Return the (X, Y) coordinate for the center point of the cell that contains the specified text.  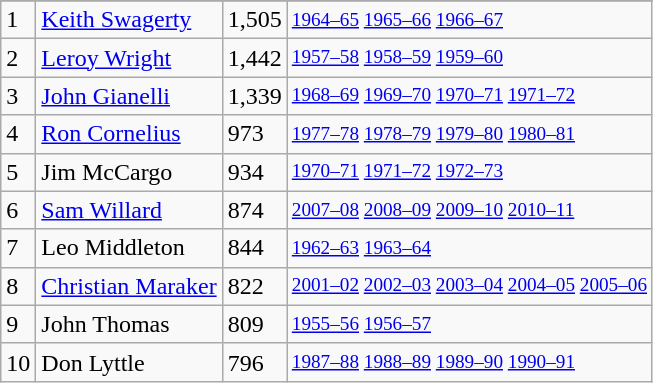
973 (254, 134)
1968–69 1969–70 1970–71 1971–72 (469, 96)
2 (18, 58)
2007–08 2008–09 2009–10 2010–11 (469, 210)
1955–56 1956–57 (469, 324)
1977–78 1978–79 1979–80 1980–81 (469, 134)
1964–65 1965–66 1966–67 (469, 20)
1,442 (254, 58)
1987–88 1988–89 1989–90 1990–91 (469, 362)
1957–58 1958–59 1959–60 (469, 58)
John Gianelli (129, 96)
Keith Swagerty (129, 20)
1962–63 1963–64 (469, 248)
4 (18, 134)
5 (18, 172)
John Thomas (129, 324)
934 (254, 172)
Ron Cornelius (129, 134)
2001–02 2002–03 2003–04 2004–05 2005–06 (469, 286)
Don Lyttle (129, 362)
Leo Middleton (129, 248)
809 (254, 324)
7 (18, 248)
Jim McCargo (129, 172)
9 (18, 324)
8 (18, 286)
844 (254, 248)
Sam Willard (129, 210)
Leroy Wright (129, 58)
3 (18, 96)
1,505 (254, 20)
1970–71 1971–72 1972–73 (469, 172)
1,339 (254, 96)
796 (254, 362)
822 (254, 286)
1 (18, 20)
Christian Maraker (129, 286)
874 (254, 210)
10 (18, 362)
6 (18, 210)
